Provide the [x, y] coordinate of the cell's center where the given text is located.  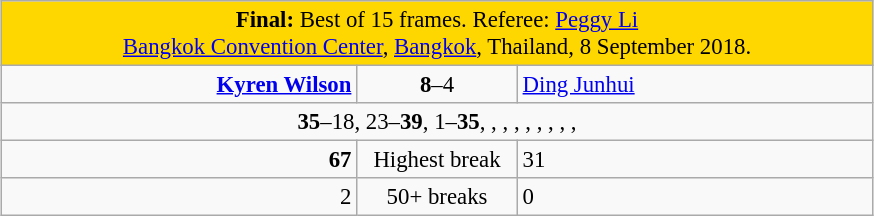
35–18, 23–39, 1–35, , , , , , , , , [437, 122]
Ding Junhui [695, 85]
2 [179, 197]
50+ breaks [438, 197]
67 [179, 160]
Final: Best of 15 frames. Referee: Peggy Li Bangkok Convention Center, Bangkok, Thailand, 8 September 2018. [437, 34]
8–4 [438, 85]
Kyren Wilson [179, 85]
Highest break [438, 160]
0 [695, 197]
31 [695, 160]
